Pinpoint the cell where the given text exists, returning its [X, Y] midpoint coordinate. 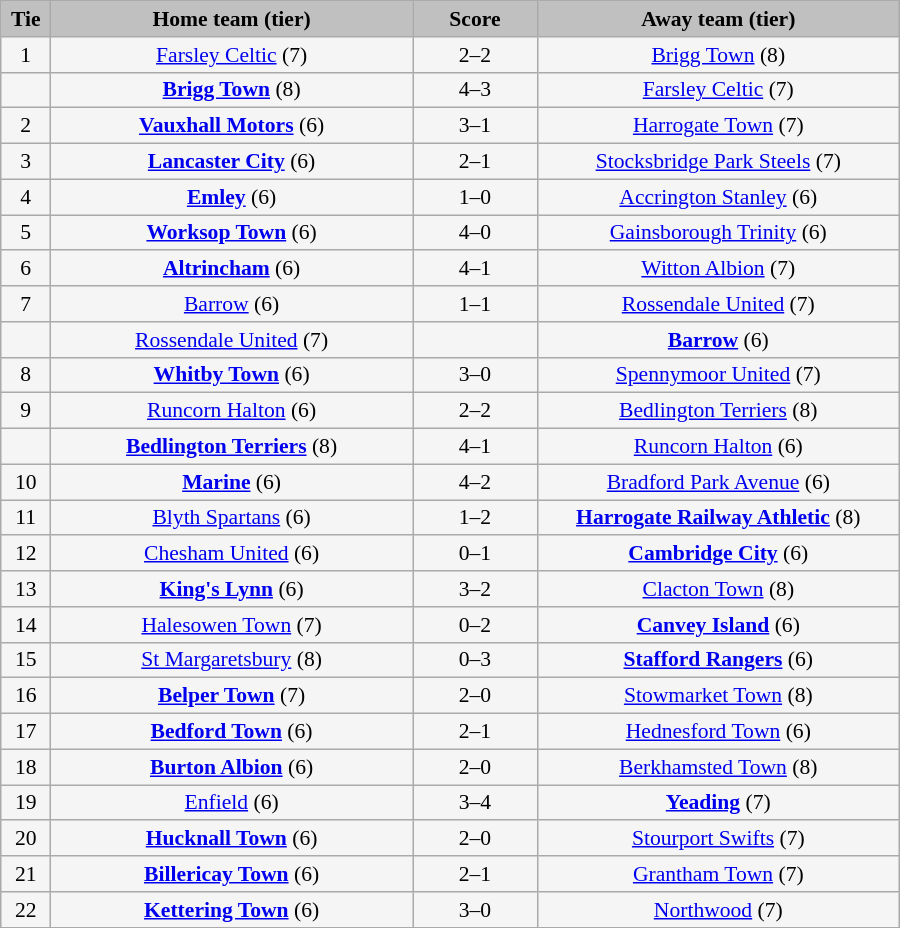
4–3 [476, 90]
15 [26, 660]
Marine (6) [232, 482]
Gainsborough Trinity (6) [718, 233]
4 [26, 197]
22 [26, 910]
0–2 [476, 625]
19 [26, 803]
11 [26, 518]
Yeading (7) [718, 803]
Tie [26, 19]
Halesowen Town (7) [232, 625]
Vauxhall Motors (6) [232, 126]
16 [26, 696]
0–1 [476, 554]
Harrogate Railway Athletic (8) [718, 518]
3–1 [476, 126]
Stafford Rangers (6) [718, 660]
1 [26, 55]
Kettering Town (6) [232, 910]
Worksop Town (6) [232, 233]
Lancaster City (6) [232, 162]
3–2 [476, 589]
Altrincham (6) [232, 269]
7 [26, 304]
10 [26, 482]
Spennymoor United (7) [718, 375]
Berkhamsted Town (8) [718, 767]
Score [476, 19]
13 [26, 589]
0–3 [476, 660]
Hucknall Town (6) [232, 839]
14 [26, 625]
Bradford Park Avenue (6) [718, 482]
Canvey Island (6) [718, 625]
21 [26, 874]
Burton Albion (6) [232, 767]
12 [26, 554]
Enfield (6) [232, 803]
Chesham United (6) [232, 554]
Bedford Town (6) [232, 732]
1–0 [476, 197]
King's Lynn (6) [232, 589]
4–0 [476, 233]
8 [26, 375]
Hednesford Town (6) [718, 732]
Witton Albion (7) [718, 269]
Accrington Stanley (6) [718, 197]
Blyth Spartans (6) [232, 518]
Stocksbridge Park Steels (7) [718, 162]
Emley (6) [232, 197]
Belper Town (7) [232, 696]
1–2 [476, 518]
Northwood (7) [718, 910]
St Margaretsbury (8) [232, 660]
Cambridge City (6) [718, 554]
Harrogate Town (7) [718, 126]
17 [26, 732]
Grantham Town (7) [718, 874]
20 [26, 839]
Stowmarket Town (8) [718, 696]
4–2 [476, 482]
Away team (tier) [718, 19]
18 [26, 767]
1–1 [476, 304]
5 [26, 233]
6 [26, 269]
3 [26, 162]
Home team (tier) [232, 19]
Clacton Town (8) [718, 589]
Whitby Town (6) [232, 375]
9 [26, 411]
Stourport Swifts (7) [718, 839]
Billericay Town (6) [232, 874]
3–4 [476, 803]
2 [26, 126]
